From the cell containing the given text, extract its center point as (X, Y) coordinate. 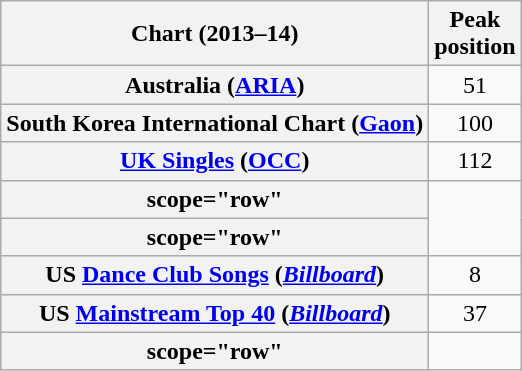
US Mainstream Top 40 (Billboard) (215, 313)
8 (475, 275)
112 (475, 161)
51 (475, 85)
South Korea International Chart (Gaon) (215, 123)
37 (475, 313)
US Dance Club Songs (Billboard) (215, 275)
Peakposition (475, 34)
100 (475, 123)
Chart (2013–14) (215, 34)
UK Singles (OCC) (215, 161)
Australia (ARIA) (215, 85)
